Provide the [X, Y] coordinate of the cell's center where the given text is located.  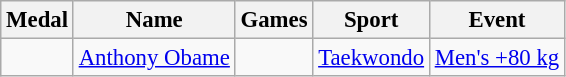
Event [496, 20]
Taekwondo [372, 58]
Name [154, 20]
Medal [38, 20]
Men's +80 kg [496, 58]
Games [274, 20]
Sport [372, 20]
Anthony Obame [154, 58]
